Return (X, Y) of the center of cell containing provided text 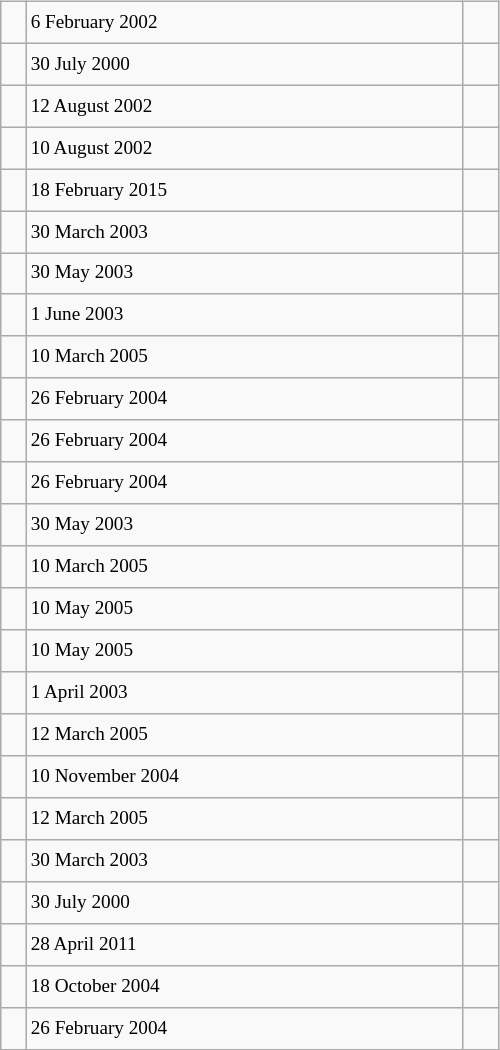
10 August 2002 (244, 148)
1 June 2003 (244, 315)
10 November 2004 (244, 777)
6 February 2002 (244, 22)
18 October 2004 (244, 986)
1 April 2003 (244, 693)
18 February 2015 (244, 190)
12 August 2002 (244, 106)
28 April 2011 (244, 944)
